Locate the cell with the specified text and output its (x, y) center coordinate. 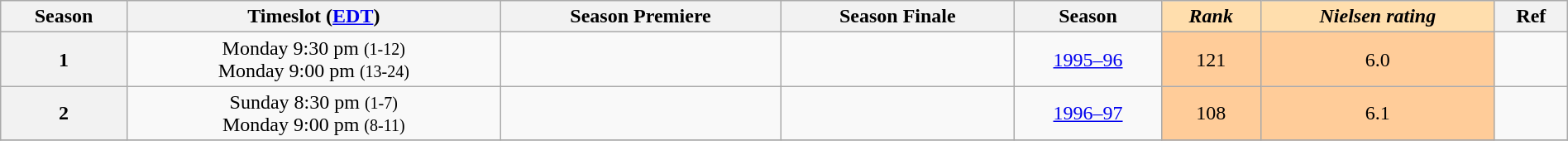
Sunday 8:30 pm (1-7)Monday 9:00 pm (8-11) (313, 113)
6.1 (1378, 113)
Nielsen rating (1378, 17)
Rank (1211, 17)
6.0 (1378, 60)
Timeslot (EDT) (313, 17)
121 (1211, 60)
Ref (1531, 17)
2 (64, 113)
1996–97 (1088, 113)
Monday 9:30 pm (1-12)Monday 9:00 pm (13-24) (313, 60)
1995–96 (1088, 60)
Season Premiere (640, 17)
1 (64, 60)
108 (1211, 113)
Season Finale (898, 17)
